Scan for the cell matching the given text and deliver its (X, Y) coordinate at center. 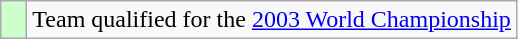
Team qualified for the 2003 World Championship (272, 20)
